Capture the cell that displays the provided text and extract its (X, Y) central coordinate. 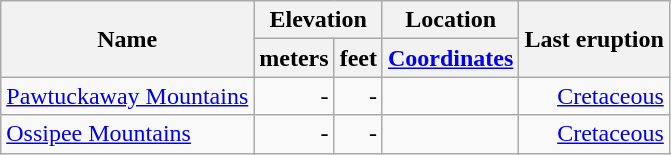
feet (358, 58)
Name (128, 39)
Ossipee Mountains (128, 134)
Coordinates (450, 58)
meters (294, 58)
Pawtuckaway Mountains (128, 96)
Location (450, 20)
Elevation (318, 20)
Last eruption (594, 39)
